Search for the cell housing the specified text and yield its (X, Y) center coordinate. 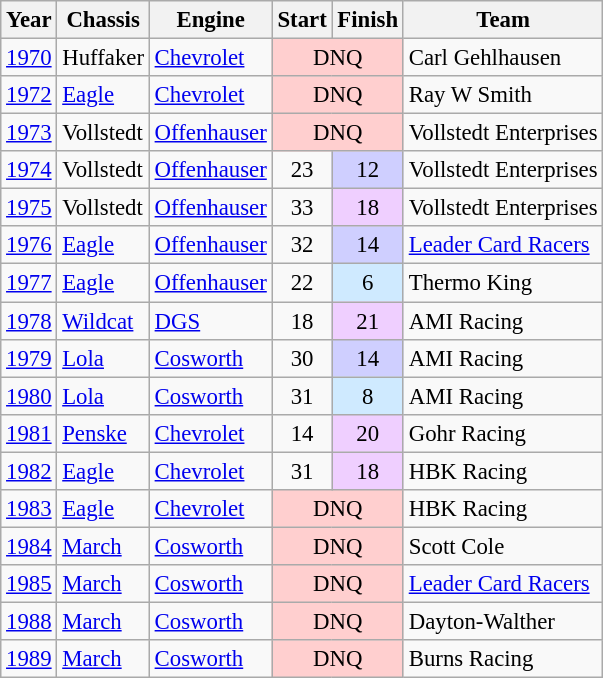
Team (502, 20)
1973 (29, 133)
1982 (29, 471)
1976 (29, 245)
Year (29, 20)
6 (368, 283)
Dayton-Walther (502, 621)
Carl Gehlhausen (502, 58)
Gohr Racing (502, 433)
Penske (103, 433)
Ray W Smith (502, 95)
20 (368, 433)
Scott Cole (502, 546)
1974 (29, 170)
30 (302, 358)
1978 (29, 321)
33 (302, 208)
Thermo King (502, 283)
Burns Racing (502, 659)
Huffaker (103, 58)
1972 (29, 95)
8 (368, 396)
DGS (210, 321)
1975 (29, 208)
23 (302, 170)
Finish (368, 20)
32 (302, 245)
Wildcat (103, 321)
1988 (29, 621)
1981 (29, 433)
Chassis (103, 20)
22 (302, 283)
1979 (29, 358)
1983 (29, 509)
1989 (29, 659)
12 (368, 170)
Engine (210, 20)
1980 (29, 396)
1984 (29, 546)
1970 (29, 58)
1985 (29, 584)
21 (368, 321)
1977 (29, 283)
Start (302, 20)
